Provide the [X, Y] coordinate of the cell's center where the given text is located.  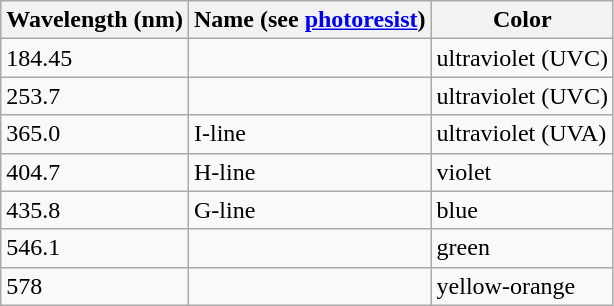
I-line [310, 134]
184.45 [95, 58]
green [522, 248]
violet [522, 172]
253.7 [95, 96]
blue [522, 210]
Name (see photoresist) [310, 20]
G-line [310, 210]
546.1 [95, 248]
578 [95, 286]
365.0 [95, 134]
H-line [310, 172]
435.8 [95, 210]
Wavelength (nm) [95, 20]
Color [522, 20]
yellow-orange [522, 286]
404.7 [95, 172]
ultraviolet (UVA) [522, 134]
